Detect which cell encompasses the target text, then output its (x, y) center coordinate. 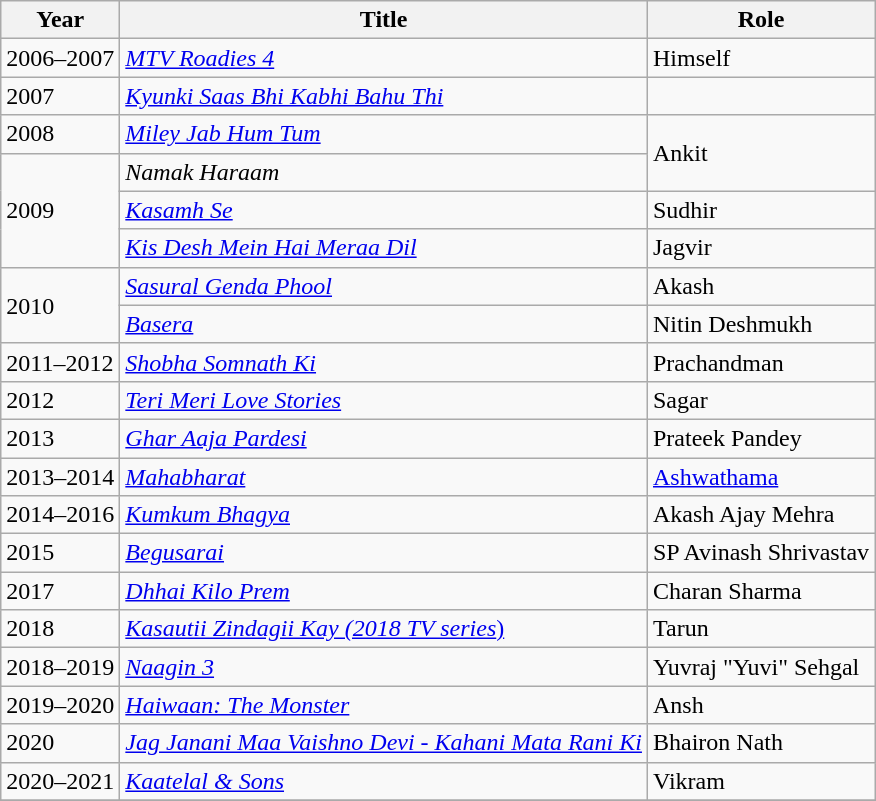
2013 (60, 438)
Himself (760, 58)
Ghar Aaja Pardesi (384, 438)
Teri Meri Love Stories (384, 400)
Kasautii Zindagii Kay (2018 TV series) (384, 629)
Ankit (760, 153)
Title (384, 20)
Charan Sharma (760, 591)
Prateek Pandey (760, 438)
2019–2020 (60, 705)
2006–2007 (60, 58)
Sasural Genda Phool (384, 286)
Akash (760, 286)
Jag Janani Maa Vaishno Devi - Kahani Mata Rani Ki (384, 743)
Kyunki Saas Bhi Kabhi Bahu Thi (384, 96)
Mahabharat (384, 477)
Begusarai (384, 553)
2012 (60, 400)
2020–2021 (60, 781)
2015 (60, 553)
2018 (60, 629)
Sagar (760, 400)
Vikram (760, 781)
2017 (60, 591)
2013–2014 (60, 477)
Ansh (760, 705)
Kasamh Se (384, 210)
Dhhai Kilo Prem (384, 591)
2011–2012 (60, 362)
Bhairon Nath (760, 743)
2008 (60, 134)
Basera (384, 324)
Nitin Deshmukh (760, 324)
Ashwathama (760, 477)
Haiwaan: The Monster (384, 705)
Role (760, 20)
MTV Roadies 4 (384, 58)
Shobha Somnath Ki (384, 362)
Jagvir (760, 248)
Year (60, 20)
SP Avinash Shrivastav (760, 553)
Prachandman (760, 362)
Miley Jab Hum Tum (384, 134)
Yuvraj "Yuvi" Sehgal (760, 667)
2020 (60, 743)
2018–2019 (60, 667)
Kaatelal & Sons (384, 781)
Akash Ajay Mehra (760, 515)
2007 (60, 96)
Sudhir (760, 210)
Kumkum Bhagya (384, 515)
2014–2016 (60, 515)
Kis Desh Mein Hai Meraa Dil (384, 248)
2010 (60, 305)
Namak Haraam (384, 172)
Tarun (760, 629)
2009 (60, 210)
Naagin 3 (384, 667)
